Find where the given text appears and provide that cell's center as (X, Y) coordinate. 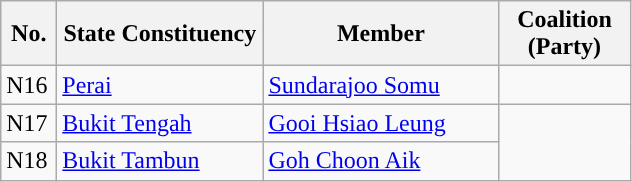
No. (29, 34)
Bukit Tambun (160, 161)
State Constituency (160, 34)
Goh Choon Aik (381, 161)
N17 (29, 123)
Bukit Tengah (160, 123)
N18 (29, 161)
Perai (160, 85)
Gooi Hsiao Leung (381, 123)
Sundarajoo Somu (381, 85)
Coalition (Party) (564, 34)
N16 (29, 85)
Member (381, 34)
